Output the [x, y] coordinate of the center of the cell containing the given text.  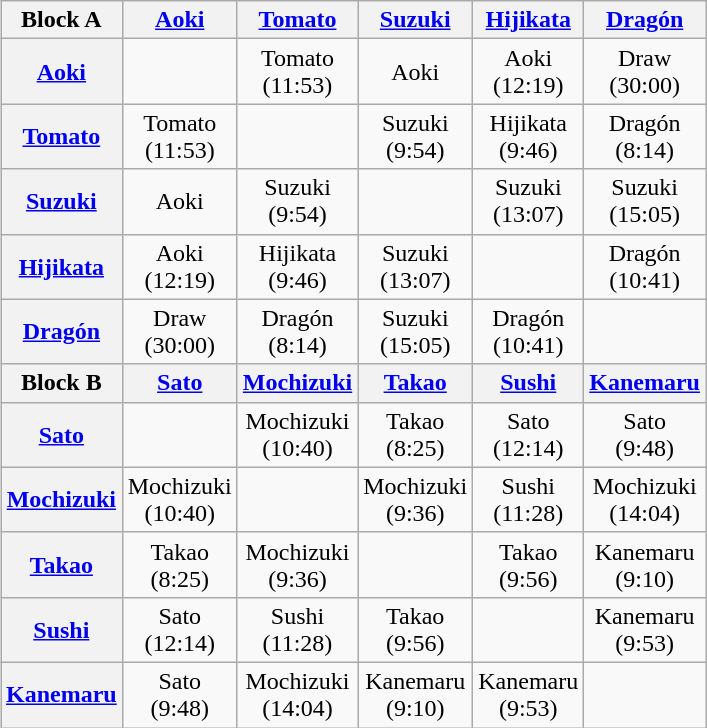
Block A [61, 20]
Block B [61, 383]
